For the text-containing cell, return its midpoint in (x, y) coordinate format. 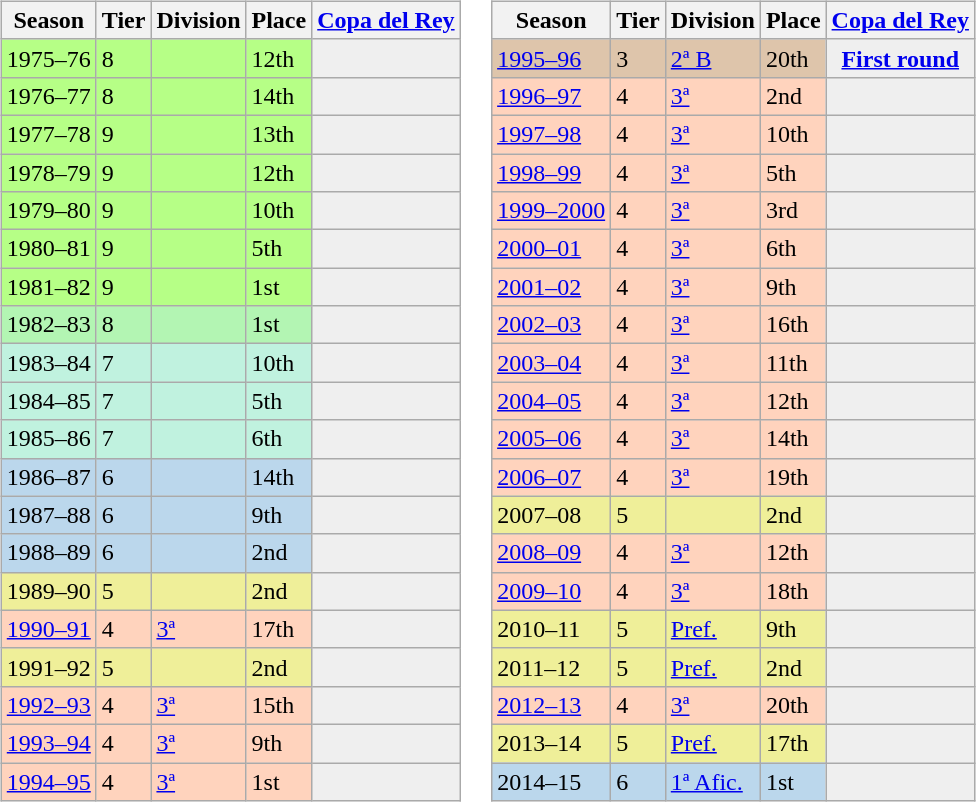
1999–2000 (552, 211)
2014–15 (552, 781)
2003–04 (552, 363)
1980–81 (48, 249)
19th (793, 477)
2010–11 (552, 629)
2ª B (712, 58)
11th (793, 363)
1983–84 (48, 363)
1994–95 (48, 781)
2005–06 (552, 439)
2008–09 (552, 553)
1982–83 (48, 325)
1977–78 (48, 134)
1981–82 (48, 287)
15th (279, 705)
13th (279, 134)
1988–89 (48, 553)
1989–90 (48, 591)
2012–13 (552, 705)
3 (638, 58)
1ª Afic. (712, 781)
1992–93 (48, 705)
18th (793, 591)
2009–10 (552, 591)
2004–05 (552, 401)
1976–77 (48, 96)
1996–97 (552, 96)
1997–98 (552, 134)
1985–86 (48, 439)
2011–12 (552, 667)
1978–79 (48, 173)
1986–87 (48, 477)
2013–14 (552, 743)
3rd (793, 211)
1984–85 (48, 401)
1993–94 (48, 743)
16th (793, 325)
1998–99 (552, 173)
1979–80 (48, 211)
2002–03 (552, 325)
2000–01 (552, 249)
1990–91 (48, 629)
2007–08 (552, 515)
1995–96 (552, 58)
1987–88 (48, 515)
2001–02 (552, 287)
1975–76 (48, 58)
2006–07 (552, 477)
1991–92 (48, 667)
First round (900, 58)
